Locate the cell with the specified text and output its (X, Y) center coordinate. 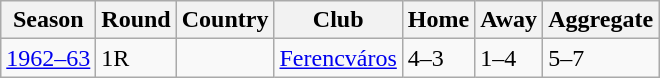
Home (438, 20)
Ferencváros (338, 58)
Country (225, 20)
Club (338, 20)
1–4 (509, 58)
Away (509, 20)
Round (136, 20)
Season (48, 20)
1962–63 (48, 58)
1R (136, 58)
5–7 (601, 58)
Aggregate (601, 20)
4–3 (438, 58)
